Search for the cell housing the specified text and yield its (x, y) center coordinate. 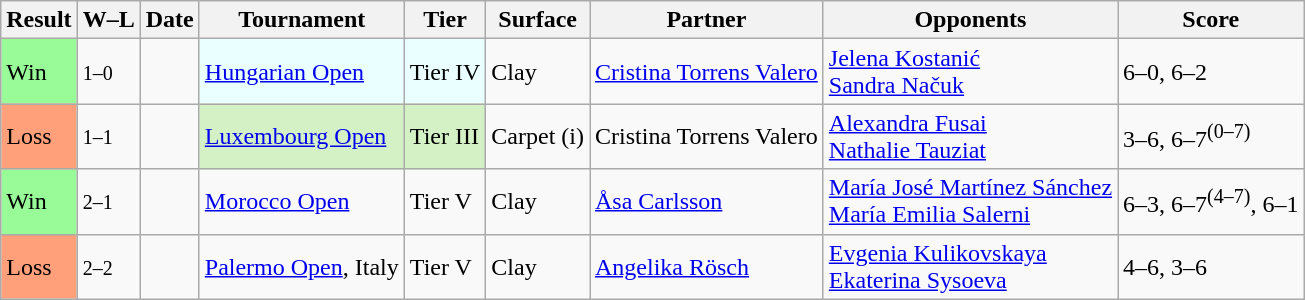
Opponents (970, 20)
Luxembourg Open (302, 136)
Result (39, 20)
2–2 (108, 266)
2–1 (108, 202)
W–L (108, 20)
1–0 (108, 72)
Tier IV (445, 72)
Hungarian Open (302, 72)
Angelika Rösch (707, 266)
4–6, 3–6 (1211, 266)
Carpet (i) (538, 136)
Alexandra Fusai Nathalie Tauziat (970, 136)
Score (1211, 20)
Evgenia Kulikovskaya Ekaterina Sysoeva (970, 266)
6–3, 6–7(4–7), 6–1 (1211, 202)
Tier (445, 20)
Morocco Open (302, 202)
Palermo Open, Italy (302, 266)
Partner (707, 20)
Date (170, 20)
Tier III (445, 136)
1–1 (108, 136)
3–6, 6–7(0–7) (1211, 136)
Jelena Kostanić Sandra Načuk (970, 72)
Tournament (302, 20)
6–0, 6–2 (1211, 72)
Åsa Carlsson (707, 202)
María José Martínez Sánchez María Emilia Salerni (970, 202)
Surface (538, 20)
